For the text-containing cell, return its midpoint in [X, Y] coordinate format. 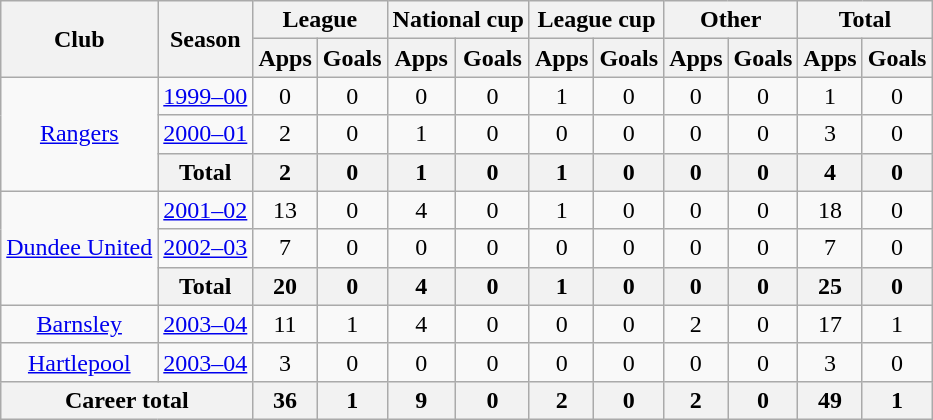
2001–02 [206, 210]
25 [830, 286]
11 [285, 324]
36 [285, 400]
Other [731, 20]
13 [285, 210]
Hartlepool [80, 362]
League [320, 20]
Season [206, 39]
League cup [596, 20]
1999–00 [206, 96]
Rangers [80, 134]
17 [830, 324]
National cup [458, 20]
18 [830, 210]
Dundee United [80, 248]
49 [830, 400]
Career total [127, 400]
Club [80, 39]
2000–01 [206, 134]
2002–03 [206, 248]
9 [421, 400]
Barnsley [80, 324]
20 [285, 286]
